Search for the cell housing the specified text and yield its [X, Y] center coordinate. 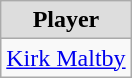
Kirk Maltby [66, 58]
Player [66, 20]
